Capture the cell that displays the provided text and extract its (x, y) central coordinate. 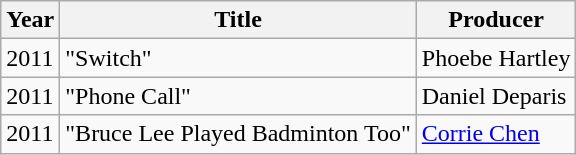
"Bruce Lee Played Badminton Too" (238, 134)
Producer (496, 20)
Daniel Deparis (496, 96)
Phoebe Hartley (496, 58)
"Phone Call" (238, 96)
Title (238, 20)
Year (30, 20)
"Switch" (238, 58)
Corrie Chen (496, 134)
